Search for the cell housing the specified text and yield its (X, Y) center coordinate. 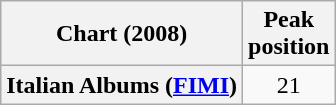
Chart (2008) (122, 34)
21 (289, 85)
Italian Albums (FIMI) (122, 85)
Peakposition (289, 34)
